Search for the cell housing the specified text and yield its [x, y] center coordinate. 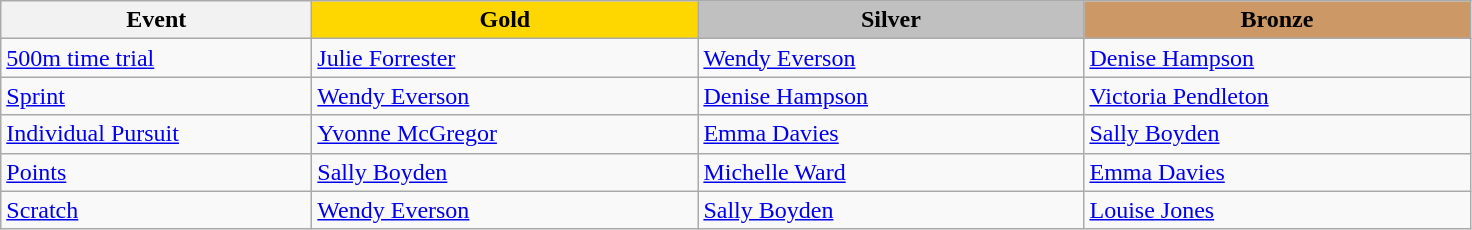
Michelle Ward [891, 172]
Sprint [156, 96]
Silver [891, 20]
Scratch [156, 210]
Bronze [1277, 20]
Louise Jones [1277, 210]
Yvonne McGregor [505, 134]
Points [156, 172]
Julie Forrester [505, 58]
500m time trial [156, 58]
Event [156, 20]
Individual Pursuit [156, 134]
Gold [505, 20]
Victoria Pendleton [1277, 96]
